Find where the given text appears and provide that cell's center as (x, y) coordinate. 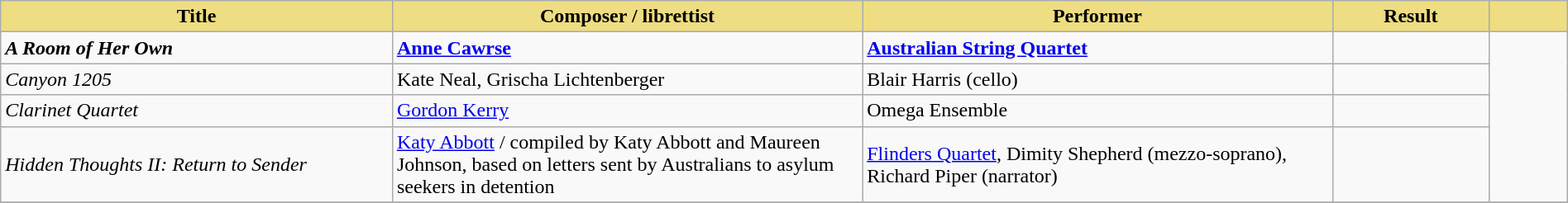
Blair Harris (cello) (1097, 79)
Gordon Kerry (627, 111)
Performer (1097, 17)
Katy Abbott / compiled by Katy Abbott and Maureen Johnson, based on letters sent by Australians to asylum seekers in detention (627, 164)
Canyon 1205 (197, 79)
Composer / librettist (627, 17)
Hidden Thoughts II: Return to Sender (197, 164)
Anne Cawrse (627, 48)
Australian String Quartet (1097, 48)
Flinders Quartet, Dimity Shepherd (mezzo-soprano), Richard Piper (narrator) (1097, 164)
Clarinet Quartet (197, 111)
Title (197, 17)
Result (1411, 17)
Kate Neal, Grischa Lichtenberger (627, 79)
A Room of Her Own (197, 48)
Omega Ensemble (1097, 111)
